Capture the cell that displays the provided text and extract its (X, Y) central coordinate. 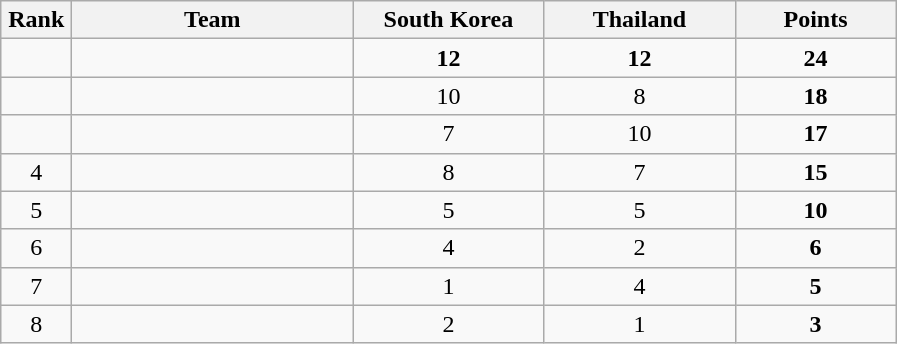
Thailand (640, 20)
Team (212, 20)
15 (816, 172)
Rank (36, 20)
3 (816, 324)
24 (816, 58)
South Korea (448, 20)
17 (816, 134)
Points (816, 20)
18 (816, 96)
